Output the [x, y] coordinate of the center of the cell containing the given text.  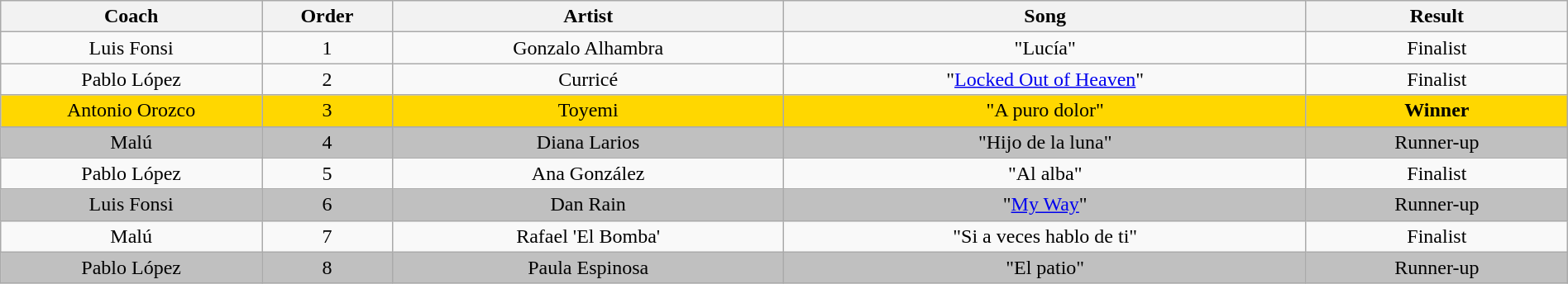
Rafael 'El Bomba' [588, 236]
"El patio" [1045, 267]
Ana González [588, 173]
Antonio Orozco [131, 111]
Toyemi [588, 111]
1 [327, 48]
"Hijo de la luna" [1045, 142]
"My Way" [1045, 205]
Diana Larios [588, 142]
Gonzalo Alhambra [588, 48]
Song [1045, 17]
2 [327, 79]
"Locked Out of Heaven" [1045, 79]
Artist [588, 17]
6 [327, 205]
Dan Rain [588, 205]
Result [1437, 17]
Paula Espinosa [588, 267]
"Al alba" [1045, 173]
3 [327, 111]
Winner [1437, 111]
4 [327, 142]
7 [327, 236]
Order [327, 17]
"A puro dolor" [1045, 111]
Coach [131, 17]
8 [327, 267]
"Lucía" [1045, 48]
"Si a veces hablo de ti" [1045, 236]
Curricé [588, 79]
5 [327, 173]
